For the text-containing cell, return its midpoint in (x, y) coordinate format. 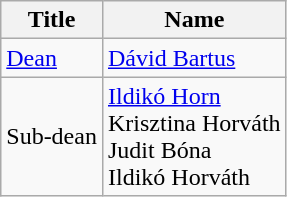
Dávid Bartus (194, 58)
Name (194, 20)
Ildikó HornKrisztina HorváthJudit BónaIldikó Horváth (194, 136)
Title (52, 20)
Dean (52, 58)
Sub-dean (52, 136)
